Return (X, Y) of the center of cell containing provided text 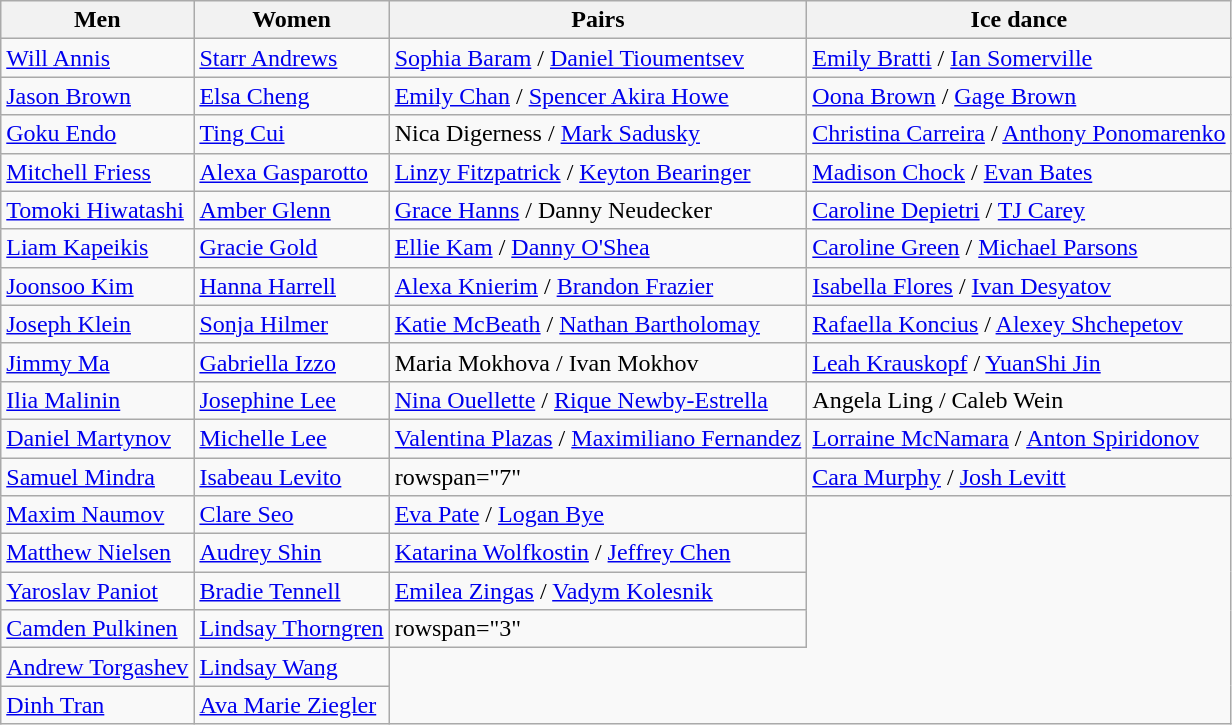
Gracie Gold (292, 248)
Women (292, 20)
Ice dance (1019, 20)
Pairs (598, 20)
Will Annis (98, 58)
Grace Hanns / Danny Neudecker (598, 210)
Bradie Tennell (292, 591)
Elsa Cheng (292, 96)
Ilia Malinin (98, 400)
Lindsay Wang (292, 667)
Jason Brown (98, 96)
Emily Chan / Spencer Akira Howe (598, 96)
Ava Marie Ziegler (292, 705)
Ellie Kam / Danny O'Shea (598, 248)
rowspan="3" (598, 629)
Joonsoo Kim (98, 286)
Tomoki Hiwatashi (98, 210)
Starr Andrews (292, 58)
Christina Carreira / Anthony Ponomarenko (1019, 134)
Audrey Shin (292, 553)
Men (98, 20)
Matthew Nielsen (98, 553)
Alexa Gasparotto (292, 172)
Caroline Green / Michael Parsons (1019, 248)
Katie McBeath / Nathan Bartholomay (598, 324)
Nica Digerness / Mark Sadusky (598, 134)
Nina Ouellette / Rique Newby-Estrella (598, 400)
Daniel Martynov (98, 438)
Michelle Lee (292, 438)
Rafaella Koncius / Alexey Shchepetov (1019, 324)
Emily Bratti / Ian Somerville (1019, 58)
Dinh Tran (98, 705)
Cara Murphy / Josh Levitt (1019, 477)
Amber Glenn (292, 210)
Katarina Wolfkostin / Jeffrey Chen (598, 553)
Lindsay Thorngren (292, 629)
Isabeau Levito (292, 477)
Emilea Zingas / Vadym Kolesnik (598, 591)
Andrew Torgashev (98, 667)
Maria Mokhova / Ivan Mokhov (598, 362)
Madison Chock / Evan Bates (1019, 172)
rowspan="7" (598, 477)
Liam Kapeikis (98, 248)
Isabella Flores / Ivan Desyatov (1019, 286)
Caroline Depietri / TJ Carey (1019, 210)
Camden Pulkinen (98, 629)
Mitchell Friess (98, 172)
Goku Endo (98, 134)
Alexa Knierim / Brandon Frazier (598, 286)
Yaroslav Paniot (98, 591)
Angela Ling / Caleb Wein (1019, 400)
Oona Brown / Gage Brown (1019, 96)
Eva Pate / Logan Bye (598, 515)
Maxim Naumov (98, 515)
Leah Krauskopf / YuanShi Jin (1019, 362)
Jimmy Ma (98, 362)
Samuel Mindra (98, 477)
Joseph Klein (98, 324)
Gabriella Izzo (292, 362)
Hanna Harrell (292, 286)
Sophia Baram / Daniel Tioumentsev (598, 58)
Lorraine McNamara / Anton Spiridonov (1019, 438)
Linzy Fitzpatrick / Keyton Bearinger (598, 172)
Clare Seo (292, 515)
Ting Cui (292, 134)
Sonja Hilmer (292, 324)
Josephine Lee (292, 400)
Valentina Plazas / Maximiliano Fernandez (598, 438)
